For the text-containing cell, return its midpoint in [x, y] coordinate format. 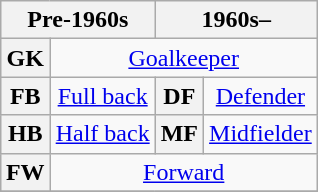
Midfielder [261, 134]
Full back [102, 96]
Forward [184, 172]
FB [25, 96]
Half back [102, 134]
Goalkeeper [184, 58]
HB [25, 134]
Defender [261, 96]
Pre-1960s [78, 20]
GK [25, 58]
DF [179, 96]
MF [179, 134]
FW [25, 172]
1960s– [236, 20]
